Output the (x, y) coordinate of the center of the cell containing the given text.  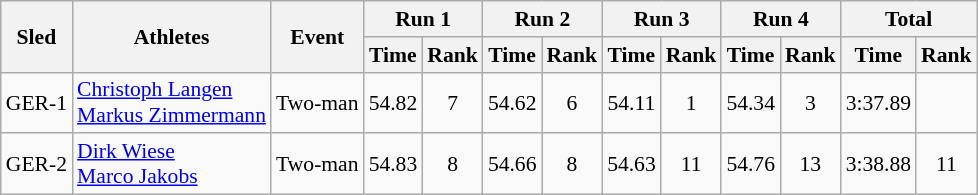
6 (572, 102)
1 (692, 102)
3 (810, 102)
54.63 (632, 164)
Event (318, 36)
3:37.89 (878, 102)
Athletes (172, 36)
54.82 (394, 102)
Christoph LangenMarkus Zimmermann (172, 102)
7 (452, 102)
13 (810, 164)
Run 4 (780, 19)
54.34 (750, 102)
Run 1 (424, 19)
Run 3 (662, 19)
Sled (36, 36)
Dirk WieseMarco Jakobs (172, 164)
54.62 (512, 102)
3:38.88 (878, 164)
54.66 (512, 164)
GER-2 (36, 164)
Total (909, 19)
GER-1 (36, 102)
Run 2 (542, 19)
54.83 (394, 164)
54.11 (632, 102)
54.76 (750, 164)
